Extract the (X, Y) coordinate from the center of the cell holding the provided text.  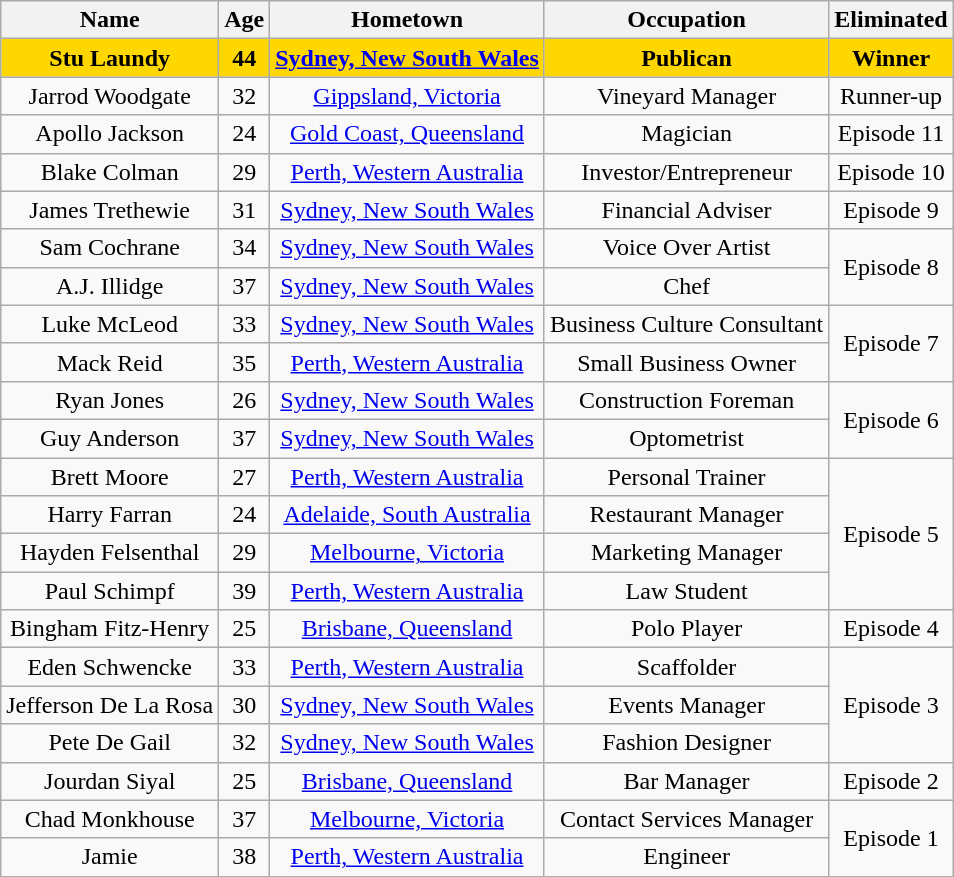
Construction Foreman (686, 400)
Jourdan Siyal (110, 781)
35 (244, 362)
27 (244, 477)
Episode 6 (891, 419)
Episode 2 (891, 781)
Paul Schimpf (110, 591)
Voice Over Artist (686, 248)
Chad Monkhouse (110, 819)
Law Student (686, 591)
Episode 5 (891, 534)
Pete De Gail (110, 743)
Episode 4 (891, 629)
James Trethewie (110, 210)
Hometown (408, 20)
Jefferson De La Rosa (110, 705)
Gold Coast, Queensland (408, 134)
Episode 10 (891, 172)
Episode 7 (891, 343)
34 (244, 248)
Optometrist (686, 438)
Fashion Designer (686, 743)
Name (110, 20)
Vineyard Manager (686, 96)
Harry Farran (110, 515)
Episode 8 (891, 267)
Personal Trainer (686, 477)
Magician (686, 134)
Polo Player (686, 629)
Blake Colman (110, 172)
Sam Cochrane (110, 248)
Adelaide, South Australia (408, 515)
Restaurant Manager (686, 515)
A.J. Illidge (110, 286)
39 (244, 591)
Contact Services Manager (686, 819)
Hayden Felsenthal (110, 553)
Jarrod Woodgate (110, 96)
Luke McLeod (110, 324)
Bar Manager (686, 781)
Investor/Entrepreneur (686, 172)
Scaffolder (686, 667)
Episode 3 (891, 705)
Small Business Owner (686, 362)
31 (244, 210)
Engineer (686, 857)
Publican (686, 58)
Episode 11 (891, 134)
Events Manager (686, 705)
Gippsland, Victoria (408, 96)
Business Culture Consultant (686, 324)
Episode 9 (891, 210)
Ryan Jones (110, 400)
38 (244, 857)
Episode 1 (891, 838)
Bingham Fitz-Henry (110, 629)
Winner (891, 58)
Occupation (686, 20)
Eliminated (891, 20)
Marketing Manager (686, 553)
Apollo Jackson (110, 134)
Guy Anderson (110, 438)
Mack Reid (110, 362)
30 (244, 705)
Age (244, 20)
26 (244, 400)
Stu Laundy (110, 58)
Jamie (110, 857)
Eden Schwencke (110, 667)
Chef (686, 286)
Runner-up (891, 96)
Financial Adviser (686, 210)
Brett Moore (110, 477)
44 (244, 58)
